Find where the given text appears and provide that cell's center as (X, Y) coordinate. 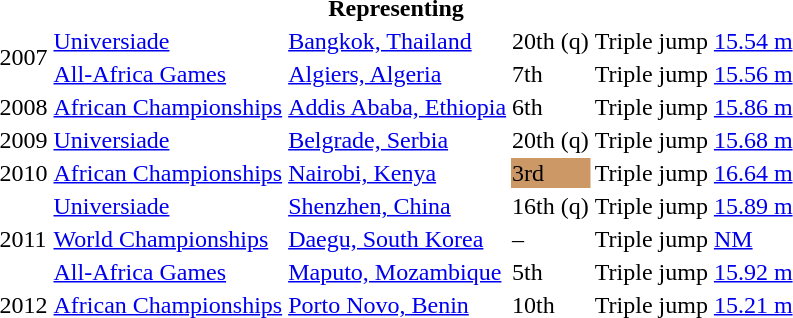
Addis Ababa, Ethiopia (398, 107)
7th (551, 74)
Maputo, Mozambique (398, 272)
Belgrade, Serbia (398, 140)
Algiers, Algeria (398, 74)
5th (551, 272)
Bangkok, Thailand (398, 41)
World Championships (168, 239)
Nairobi, Kenya (398, 173)
Shenzhen, China (398, 206)
3rd (551, 173)
Daegu, South Korea (398, 239)
– (551, 239)
6th (551, 107)
16th (q) (551, 206)
